Identify which cell holds the provided text, then report its (X, Y) central coordinate. 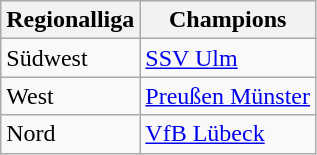
VfB Lübeck (228, 134)
Preußen Münster (228, 96)
Südwest (70, 58)
West (70, 96)
Regionalliga (70, 20)
Nord (70, 134)
Champions (228, 20)
SSV Ulm (228, 58)
